Pinpoint the cell where the given text exists, returning its (x, y) midpoint coordinate. 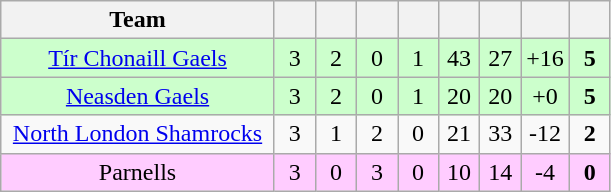
10 (460, 172)
27 (500, 58)
Neasden Gaels (138, 96)
-4 (546, 172)
+0 (546, 96)
North London Shamrocks (138, 134)
Tír Chonaill Gaels (138, 58)
33 (500, 134)
14 (500, 172)
21 (460, 134)
Parnells (138, 172)
-12 (546, 134)
Team (138, 20)
43 (460, 58)
+16 (546, 58)
